Return [x, y] of the center of cell containing provided text 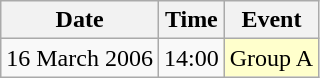
Group A [271, 58]
16 March 2006 [80, 58]
14:00 [191, 58]
Date [80, 20]
Event [271, 20]
Time [191, 20]
